Find where the given text appears and provide that cell's center as [X, Y] coordinate. 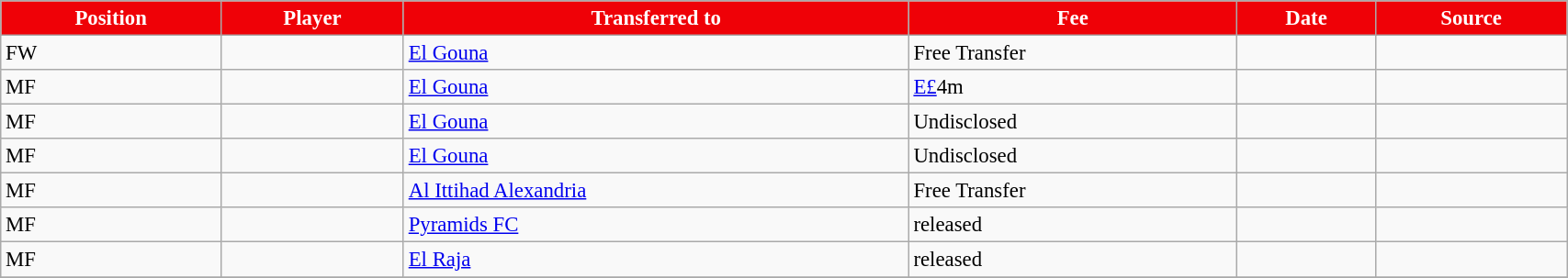
Player [312, 18]
Transferred to [656, 18]
El Raja [656, 260]
Position [111, 18]
Pyramids FC [656, 225]
FW [111, 53]
Al Ittihad Alexandria [656, 191]
E£4m [1073, 87]
Source [1472, 18]
Date [1306, 18]
Fee [1073, 18]
